Output the (x, y) coordinate of the center of the cell containing the given text.  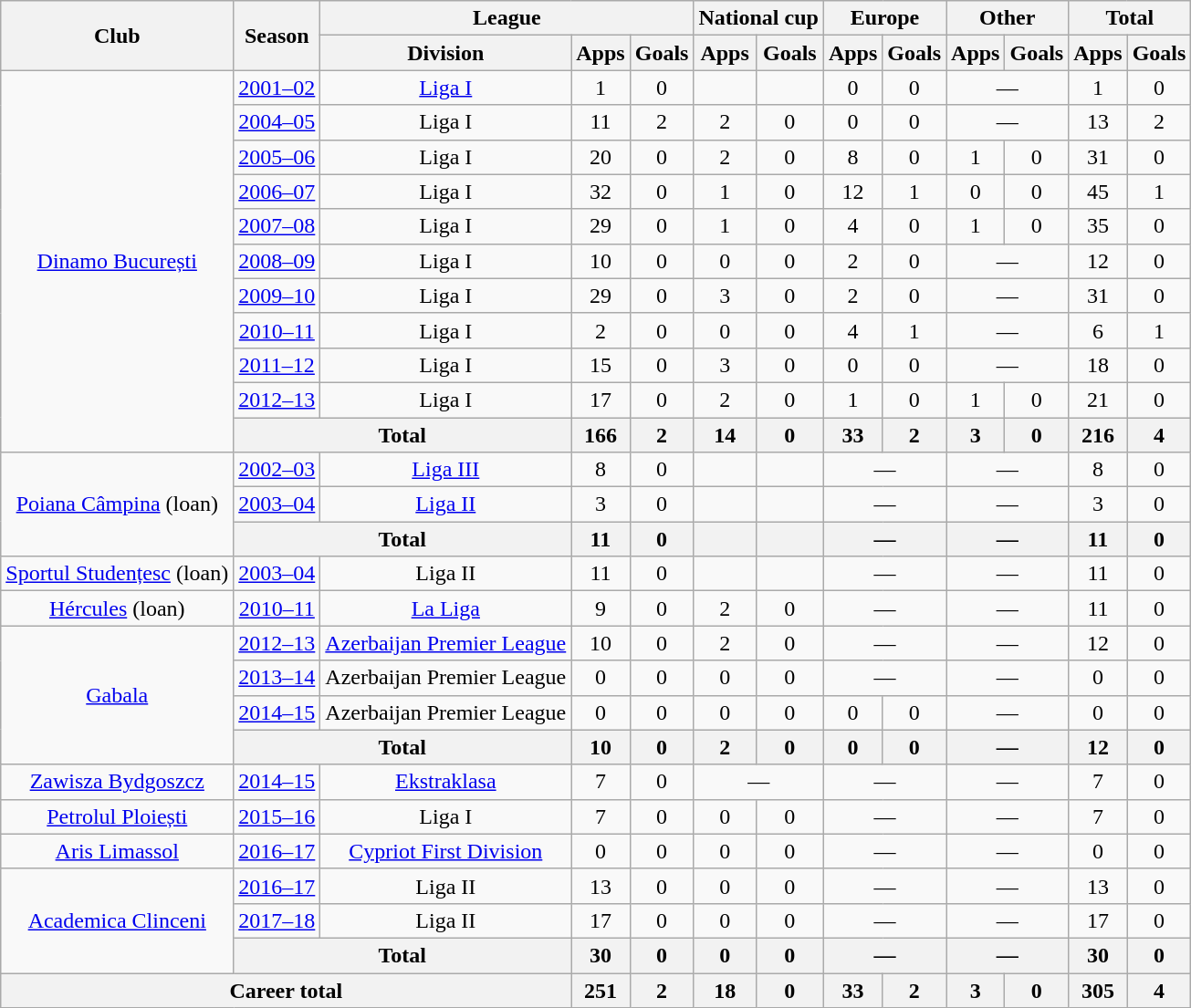
Season (277, 36)
Career total (287, 990)
35 (1098, 226)
2002–03 (277, 470)
2015–16 (277, 816)
Petrolul Ploiești (117, 816)
Cypriot First Division (445, 851)
305 (1098, 990)
Poiana Câmpina (loan) (117, 504)
Aris Limassol (117, 851)
Sportul Studențesc (loan) (117, 574)
League (507, 18)
Zawisza Bydgoszcz (117, 782)
15 (601, 365)
2009–10 (277, 296)
9 (601, 608)
2007–08 (277, 226)
251 (601, 990)
Academica Clinceni (117, 920)
2001–02 (277, 88)
National cup (758, 18)
Division (445, 53)
21 (1098, 400)
La Liga (445, 608)
2011–12 (277, 365)
Liga III (445, 470)
2017–18 (277, 920)
14 (725, 435)
20 (601, 157)
Club (117, 36)
Ekstraklasa (445, 782)
2013–14 (277, 678)
32 (601, 192)
Hércules (loan) (117, 608)
2006–07 (277, 192)
216 (1098, 435)
Europe (884, 18)
Dinamo București (117, 261)
Gabala (117, 695)
2008–09 (277, 261)
45 (1098, 192)
Other (1008, 18)
6 (1098, 330)
166 (601, 435)
2005–06 (277, 157)
2004–05 (277, 122)
